Output the [x, y] coordinate of the center of the cell containing the given text.  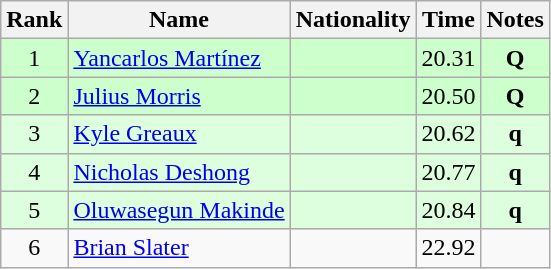
5 [34, 210]
3 [34, 134]
6 [34, 248]
4 [34, 172]
Nicholas Deshong [179, 172]
20.50 [448, 96]
Time [448, 20]
20.62 [448, 134]
1 [34, 58]
22.92 [448, 248]
Yancarlos Martínez [179, 58]
Julius Morris [179, 96]
Brian Slater [179, 248]
20.77 [448, 172]
Name [179, 20]
2 [34, 96]
Rank [34, 20]
20.84 [448, 210]
20.31 [448, 58]
Nationality [353, 20]
Notes [515, 20]
Kyle Greaux [179, 134]
Oluwasegun Makinde [179, 210]
